Return the (X, Y) coordinate for the center point of the cell that contains the specified text.  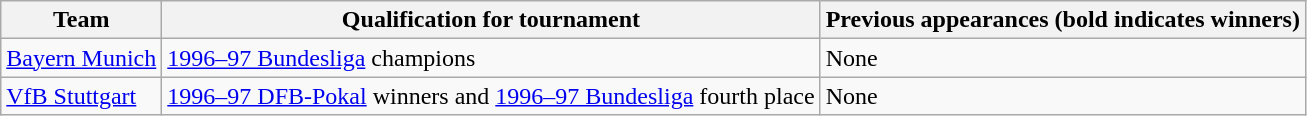
Team (82, 20)
1996–97 Bundesliga champions (491, 58)
Bayern Munich (82, 58)
Qualification for tournament (491, 20)
VfB Stuttgart (82, 96)
1996–97 DFB-Pokal winners and 1996–97 Bundesliga fourth place (491, 96)
Previous appearances (bold indicates winners) (1062, 20)
